Extract the (x, y) coordinate from the center of the cell holding the provided text.  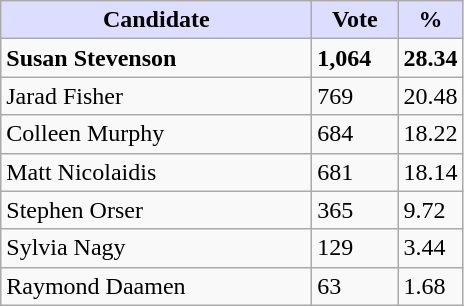
Jarad Fisher (156, 96)
Matt Nicolaidis (156, 172)
Candidate (156, 20)
3.44 (430, 248)
18.14 (430, 172)
9.72 (430, 210)
Stephen Orser (156, 210)
365 (355, 210)
684 (355, 134)
1,064 (355, 58)
Raymond Daamen (156, 286)
1.68 (430, 286)
18.22 (430, 134)
Colleen Murphy (156, 134)
Susan Stevenson (156, 58)
769 (355, 96)
129 (355, 248)
681 (355, 172)
20.48 (430, 96)
Vote (355, 20)
% (430, 20)
Sylvia Nagy (156, 248)
63 (355, 286)
28.34 (430, 58)
